Pinpoint the cell where the given text exists, returning its [x, y] midpoint coordinate. 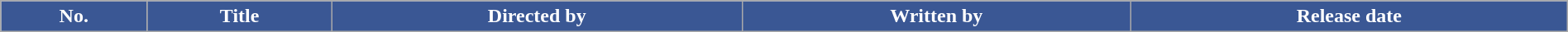
Directed by [537, 16]
No. [74, 16]
Title [240, 16]
Release date [1349, 16]
Written by [936, 16]
